Find where the given text appears and provide that cell's center as (X, Y) coordinate. 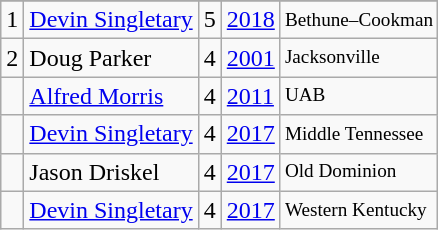
Alfred Morris (111, 96)
Doug Parker (111, 58)
Old Dominion (358, 172)
2001 (250, 58)
1 (12, 20)
Jacksonville (358, 58)
2 (12, 58)
5 (210, 20)
Western Kentucky (358, 210)
Bethune–Cookman (358, 20)
2018 (250, 20)
2011 (250, 96)
Jason Driskel (111, 172)
Middle Tennessee (358, 134)
UAB (358, 96)
